Detect which cell encompasses the target text, then output its [x, y] center coordinate. 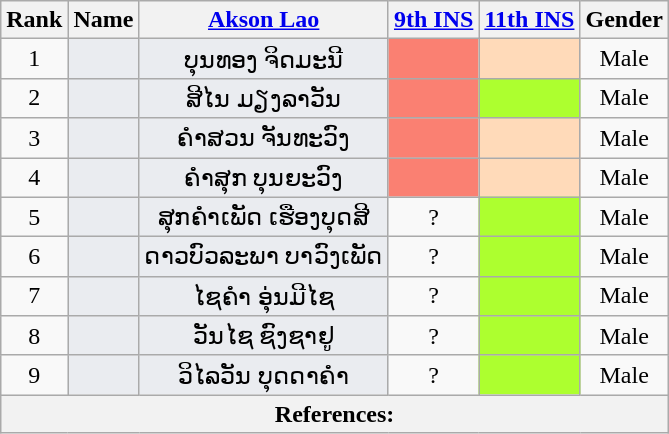
Akson Lao [264, 20]
ຄໍາສຸກ ບຸນຍະວົງ [264, 178]
Gender [624, 20]
9th INS [433, 20]
ຄໍາສວນ ຈັນທະວົງ [264, 138]
ວັນໄຊ ຊົງຊາຢູ [264, 336]
6 [34, 257]
7 [34, 296]
ສຸກຄໍາເພັດ ເຮືອງບຸດສີ [264, 217]
9 [34, 375]
ວິໄລວັນ ບຸດດາຄໍາ [264, 375]
ບຸນທອງ ຈິດມະນີ [264, 59]
Name [104, 20]
3 [34, 138]
2 [34, 98]
1 [34, 59]
ໄຊຄໍາ ອຸ່ນມີໄຊ [264, 296]
8 [34, 336]
Rank [34, 20]
ດາວບົວລະພາ ບາວົງເພັດ [264, 257]
4 [34, 178]
11th INS [530, 20]
5 [34, 217]
ສີໄນ ມຽງລາວັນ [264, 98]
References: [335, 414]
